Pinpoint the cell where the given text exists, returning its (x, y) midpoint coordinate. 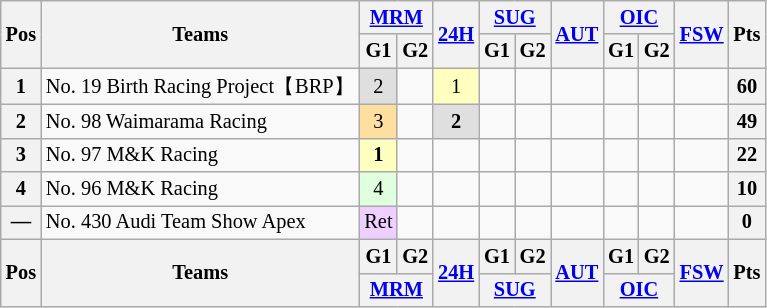
22 (748, 155)
60 (748, 86)
No. 98 Waimarama Racing (200, 121)
No. 19 Birth Racing Project【BRP】 (200, 86)
No. 96 M&K Racing (200, 189)
49 (748, 121)
10 (748, 189)
No. 430 Audi Team Show Apex (200, 222)
No. 97 M&K Racing (200, 155)
— (21, 222)
Ret (378, 222)
0 (748, 222)
